Determine the [x, y] coordinate at the center of the cell enclosing the given text.  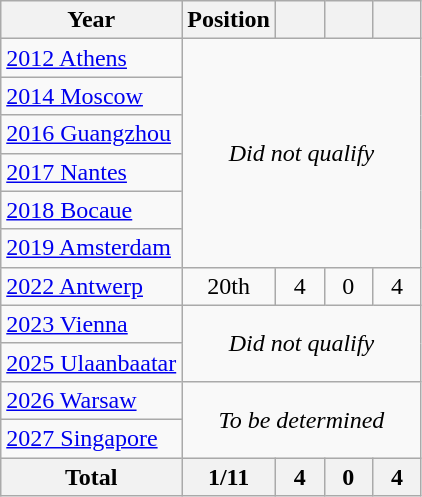
2014 Moscow [92, 96]
20th [229, 286]
2026 Warsaw [92, 400]
2019 Amsterdam [92, 248]
2017 Nantes [92, 172]
2016 Guangzhou [92, 134]
Position [229, 20]
2023 Vienna [92, 324]
Year [92, 20]
2022 Antwerp [92, 286]
1/11 [229, 477]
2025 Ulaanbaatar [92, 362]
2012 Athens [92, 58]
2018 Bocaue [92, 210]
2027 Singapore [92, 438]
To be determined [302, 419]
Total [92, 477]
